Return the [X, Y] coordinate for the center point of the cell that contains the specified text.  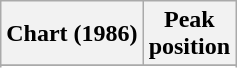
Peakposition [189, 34]
Chart (1986) [72, 34]
